Pinpoint the cell where the given text exists, returning its [X, Y] midpoint coordinate. 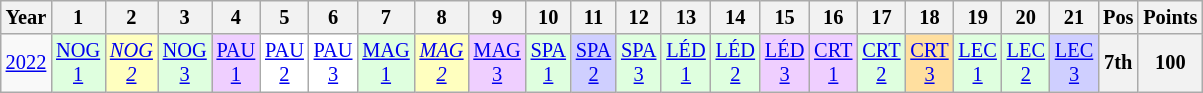
SPA3 [638, 63]
LEC3 [1074, 63]
2022 [26, 63]
Pos [1118, 17]
5 [284, 17]
1 [78, 17]
8 [442, 17]
NOG3 [185, 63]
CRT1 [833, 63]
LÉD2 [736, 63]
LEC1 [978, 63]
6 [334, 17]
Year [26, 17]
PAU3 [334, 63]
100 [1170, 63]
21 [1074, 17]
13 [686, 17]
16 [833, 17]
4 [236, 17]
2 [132, 17]
PAU2 [284, 63]
7th [1118, 63]
MAG2 [442, 63]
3 [185, 17]
9 [496, 17]
Points [1170, 17]
15 [784, 17]
PAU1 [236, 63]
CRT2 [881, 63]
LÉD1 [686, 63]
NOG2 [132, 63]
20 [1026, 17]
MAG1 [386, 63]
18 [929, 17]
12 [638, 17]
17 [881, 17]
19 [978, 17]
7 [386, 17]
NOG1 [78, 63]
MAG3 [496, 63]
14 [736, 17]
10 [548, 17]
SPA1 [548, 63]
LEC2 [1026, 63]
CRT3 [929, 63]
11 [594, 17]
LÉD3 [784, 63]
SPA2 [594, 63]
